For the text-containing cell, return its midpoint in (X, Y) coordinate format. 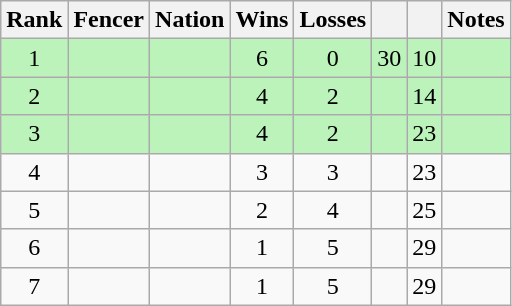
Fencer (109, 20)
Rank (34, 20)
Losses (333, 20)
7 (34, 286)
14 (424, 96)
Nation (190, 20)
10 (424, 58)
Wins (262, 20)
25 (424, 210)
0 (333, 58)
Notes (476, 20)
30 (390, 58)
